Detect which cell encompasses the target text, then output its [x, y] center coordinate. 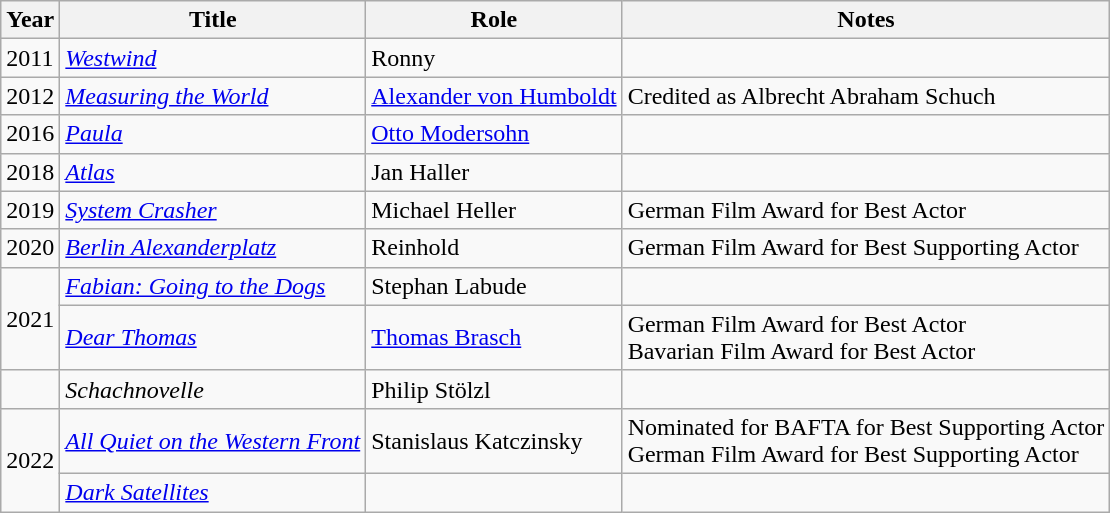
Berlin Alexanderplatz [213, 248]
2019 [30, 210]
Notes [866, 20]
Schachnovelle [213, 389]
Measuring the World [213, 96]
Stephan Labude [494, 286]
Dark Satellites [213, 492]
Stanislaus Katczinsky [494, 440]
Otto Modersohn [494, 134]
Paula [213, 134]
All Quiet on the Western Front [213, 440]
Jan Haller [494, 172]
Reinhold [494, 248]
Title [213, 20]
Dear Thomas [213, 338]
Nominated for BAFTA for Best Supporting ActorGerman Film Award for Best Supporting Actor [866, 440]
German Film Award for Best Actor [866, 210]
2011 [30, 58]
Alexander von Humboldt [494, 96]
Westwind [213, 58]
Michael Heller [494, 210]
Fabian: Going to the Dogs [213, 286]
System Crasher [213, 210]
2012 [30, 96]
2022 [30, 460]
2020 [30, 248]
2021 [30, 318]
Thomas Brasch [494, 338]
Role [494, 20]
German Film Award for Best Supporting Actor [866, 248]
2016 [30, 134]
German Film Award for Best ActorBavarian Film Award for Best Actor [866, 338]
2018 [30, 172]
Atlas [213, 172]
Year [30, 20]
Ronny [494, 58]
Philip Stölzl [494, 389]
Credited as Albrecht Abraham Schuch [866, 96]
